Scan for the cell matching the given text and deliver its (X, Y) coordinate at center. 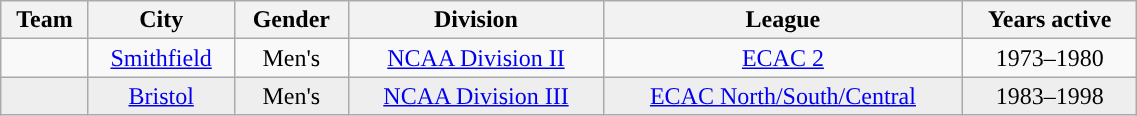
ECAC North/South/Central (782, 96)
Team (45, 20)
Years active (1050, 20)
City (161, 20)
Division (476, 20)
Gender (292, 20)
League (782, 20)
1973–1980 (1050, 58)
1983–1998 (1050, 96)
Bristol (161, 96)
NCAA Division III (476, 96)
ECAC 2 (782, 58)
Smithfield (161, 58)
NCAA Division II (476, 58)
